Determine the (x, y) coordinate at the center of the cell enclosing the given text.  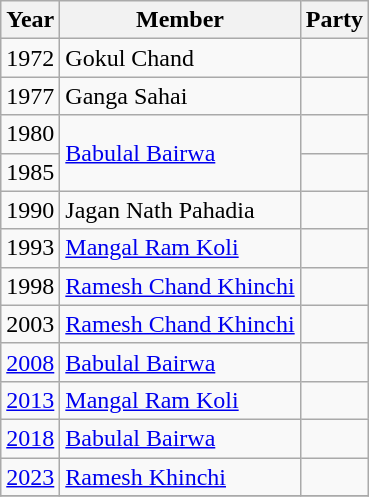
Ganga Sahai (180, 96)
Gokul Chand (180, 58)
1977 (30, 96)
1998 (30, 286)
2018 (30, 438)
2023 (30, 477)
Ramesh Khinchi (180, 477)
Year (30, 20)
2003 (30, 324)
Member (180, 20)
Party (334, 20)
2008 (30, 362)
1985 (30, 172)
2013 (30, 400)
1990 (30, 210)
1980 (30, 134)
1972 (30, 58)
Jagan Nath Pahadia (180, 210)
1993 (30, 248)
